Detect which cell encompasses the target text, then output its (X, Y) center coordinate. 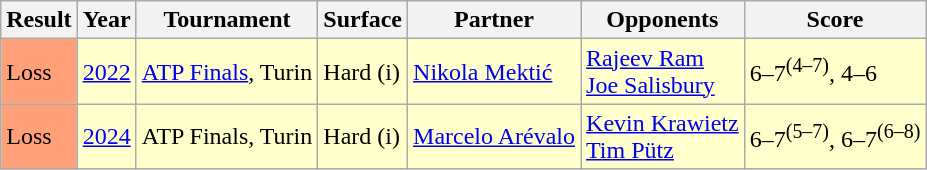
Opponents (663, 20)
Score (835, 20)
Kevin Krawietz Tim Pütz (663, 136)
Year (106, 20)
Surface (363, 20)
Result (39, 20)
Nikola Mektić (494, 72)
6–7(5–7), 6–7(6–8) (835, 136)
2022 (106, 72)
2024 (106, 136)
Partner (494, 20)
Tournament (227, 20)
Rajeev Ram Joe Salisbury (663, 72)
6–7(4–7), 4–6 (835, 72)
Marcelo Arévalo (494, 136)
